Search for the cell housing the specified text and yield its (X, Y) center coordinate. 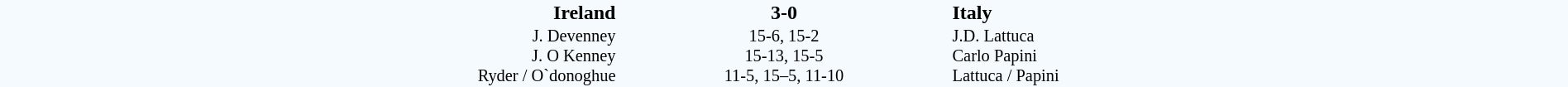
Italy (1260, 12)
J. DevenneyJ. O KenneyRyder / O`donoghue (308, 56)
Ireland (308, 12)
J.D. LattucaCarlo PapiniLattuca / Papini (1260, 56)
3-0 (784, 12)
15-6, 15-215-13, 15-511-5, 15–5, 11-10 (784, 56)
